Identify which cell holds the provided text, then report its (x, y) central coordinate. 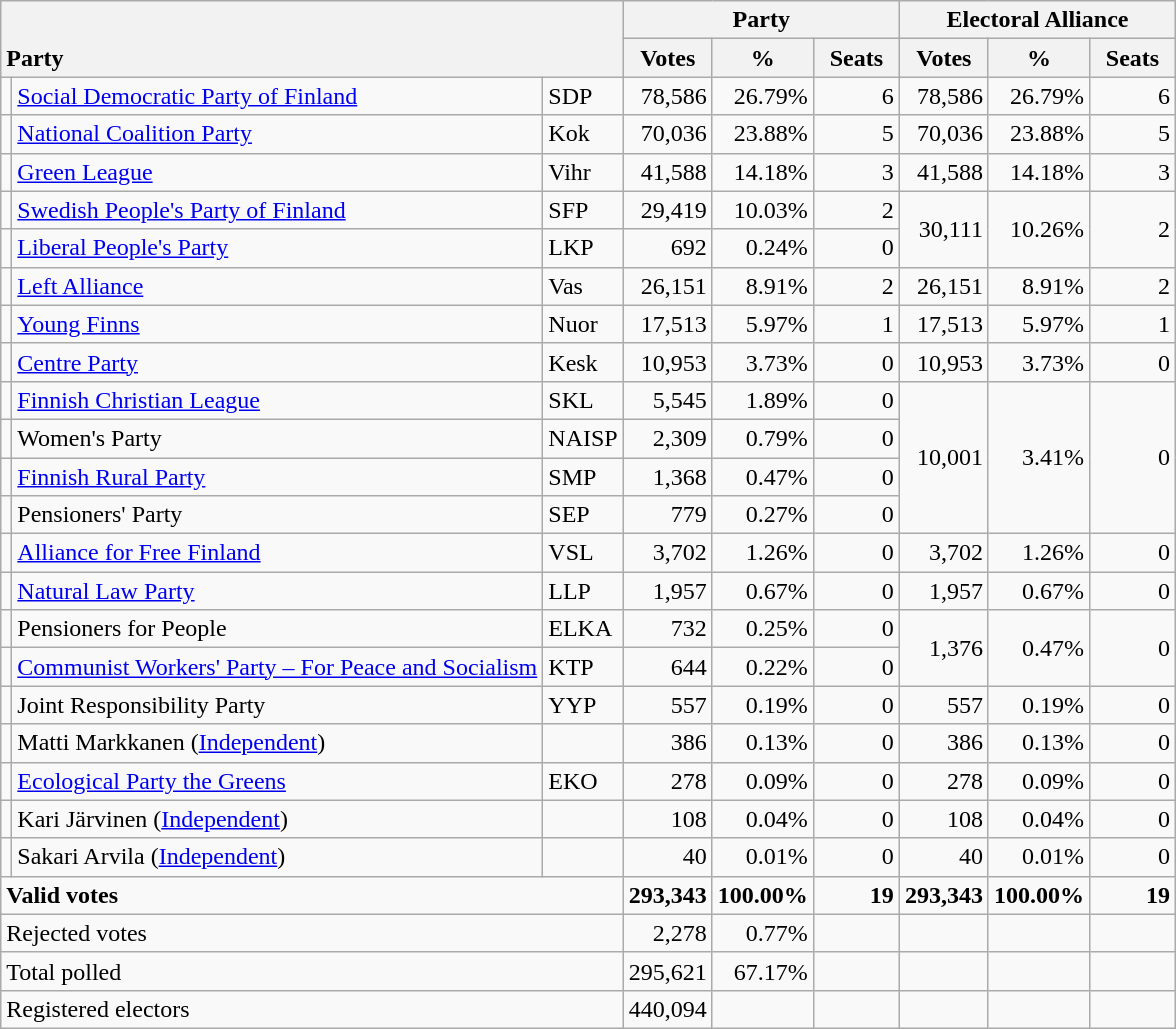
440,094 (668, 1009)
2,309 (668, 438)
Women's Party (278, 438)
Sakari Arvila (Independent) (278, 857)
0.79% (762, 438)
Matti Markkanen (Independent) (278, 743)
0.77% (762, 933)
29,419 (668, 210)
1.89% (762, 400)
SMP (583, 477)
Left Alliance (278, 286)
Electoral Alliance (1037, 20)
Swedish People's Party of Finland (278, 210)
VSL (583, 553)
3.41% (1038, 457)
10.03% (762, 210)
Centre Party (278, 362)
2,278 (668, 933)
Vihr (583, 172)
644 (668, 667)
EKO (583, 781)
Kari Järvinen (Independent) (278, 819)
LKP (583, 248)
779 (668, 515)
National Coalition Party (278, 134)
Green League (278, 172)
67.17% (762, 971)
SKL (583, 400)
0.25% (762, 629)
Pensioners for People (278, 629)
SFP (583, 210)
Nuor (583, 324)
0.24% (762, 248)
ELKA (583, 629)
10.26% (1038, 229)
Kok (583, 134)
0.27% (762, 515)
Social Democratic Party of Finland (278, 96)
Finnish Christian League (278, 400)
Pensioners' Party (278, 515)
Joint Responsibility Party (278, 705)
Alliance for Free Finland (278, 553)
692 (668, 248)
732 (668, 629)
SDP (583, 96)
30,111 (944, 229)
0.22% (762, 667)
1,368 (668, 477)
Total polled (312, 971)
KTP (583, 667)
Communist Workers' Party – For Peace and Socialism (278, 667)
Valid votes (312, 895)
Natural Law Party (278, 591)
Registered electors (312, 1009)
NAISP (583, 438)
1,376 (944, 648)
YYP (583, 705)
LLP (583, 591)
SEP (583, 515)
295,621 (668, 971)
Ecological Party the Greens (278, 781)
Liberal People's Party (278, 248)
5,545 (668, 400)
Young Finns (278, 324)
Kesk (583, 362)
Vas (583, 286)
10,001 (944, 457)
Rejected votes (312, 933)
Finnish Rural Party (278, 477)
